Return (X, Y) of the center of cell containing provided text 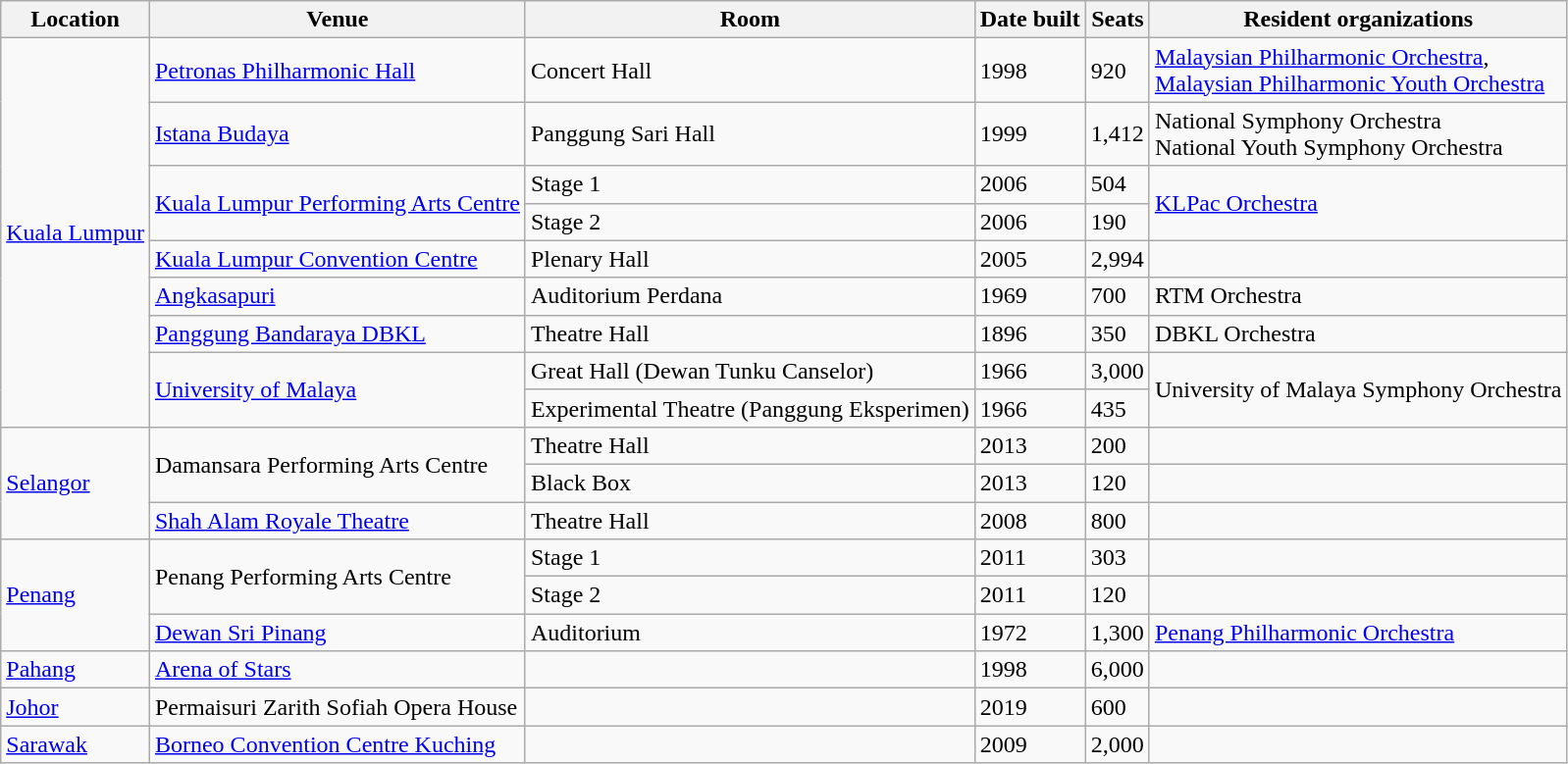
435 (1117, 408)
Venue (338, 20)
Auditorium (750, 633)
Sarawak (76, 744)
DBKL Orchestra (1358, 333)
Permaisuri Zarith Sofiah Opera House (338, 707)
350 (1117, 333)
Penang Performing Arts Centre (338, 577)
Auditorium Perdana (750, 296)
1,412 (1117, 133)
Penang (76, 595)
RTM Orchestra (1358, 296)
2,994 (1117, 259)
Great Hall (Dewan Tunku Canselor) (750, 371)
3,000 (1117, 371)
Room (750, 20)
Black Box (750, 483)
2009 (1030, 744)
Kuala Lumpur (76, 233)
Location (76, 20)
Kuala Lumpur Performing Arts Centre (338, 203)
Resident organizations (1358, 20)
University of Malaya (338, 389)
504 (1117, 184)
Kuala Lumpur Convention Centre (338, 259)
2008 (1030, 521)
1,300 (1117, 633)
Shah Alam Royale Theatre (338, 521)
Panggung Bandaraya DBKL (338, 333)
Dewan Sri Pinang (338, 633)
1972 (1030, 633)
800 (1117, 521)
Plenary Hall (750, 259)
National Symphony OrchestraNational Youth Symphony Orchestra (1358, 133)
600 (1117, 707)
Concert Hall (750, 71)
1999 (1030, 133)
1896 (1030, 333)
1969 (1030, 296)
Pahang (76, 670)
6,000 (1117, 670)
920 (1117, 71)
Damansara Performing Arts Centre (338, 464)
University of Malaya Symphony Orchestra (1358, 389)
2019 (1030, 707)
Experimental Theatre (Panggung Eksperimen) (750, 408)
700 (1117, 296)
Panggung Sari Hall (750, 133)
Johor (76, 707)
2005 (1030, 259)
Petronas Philharmonic Hall (338, 71)
Borneo Convention Centre Kuching (338, 744)
Selangor (76, 483)
Malaysian Philharmonic Orchestra,Malaysian Philharmonic Youth Orchestra (1358, 71)
2,000 (1117, 744)
Istana Budaya (338, 133)
190 (1117, 222)
Angkasapuri (338, 296)
303 (1117, 558)
Arena of Stars (338, 670)
KLPac Orchestra (1358, 203)
Penang Philharmonic Orchestra (1358, 633)
Date built (1030, 20)
Seats (1117, 20)
200 (1117, 445)
